Return the (X, Y) coordinate for the center point of the cell that contains the specified text.  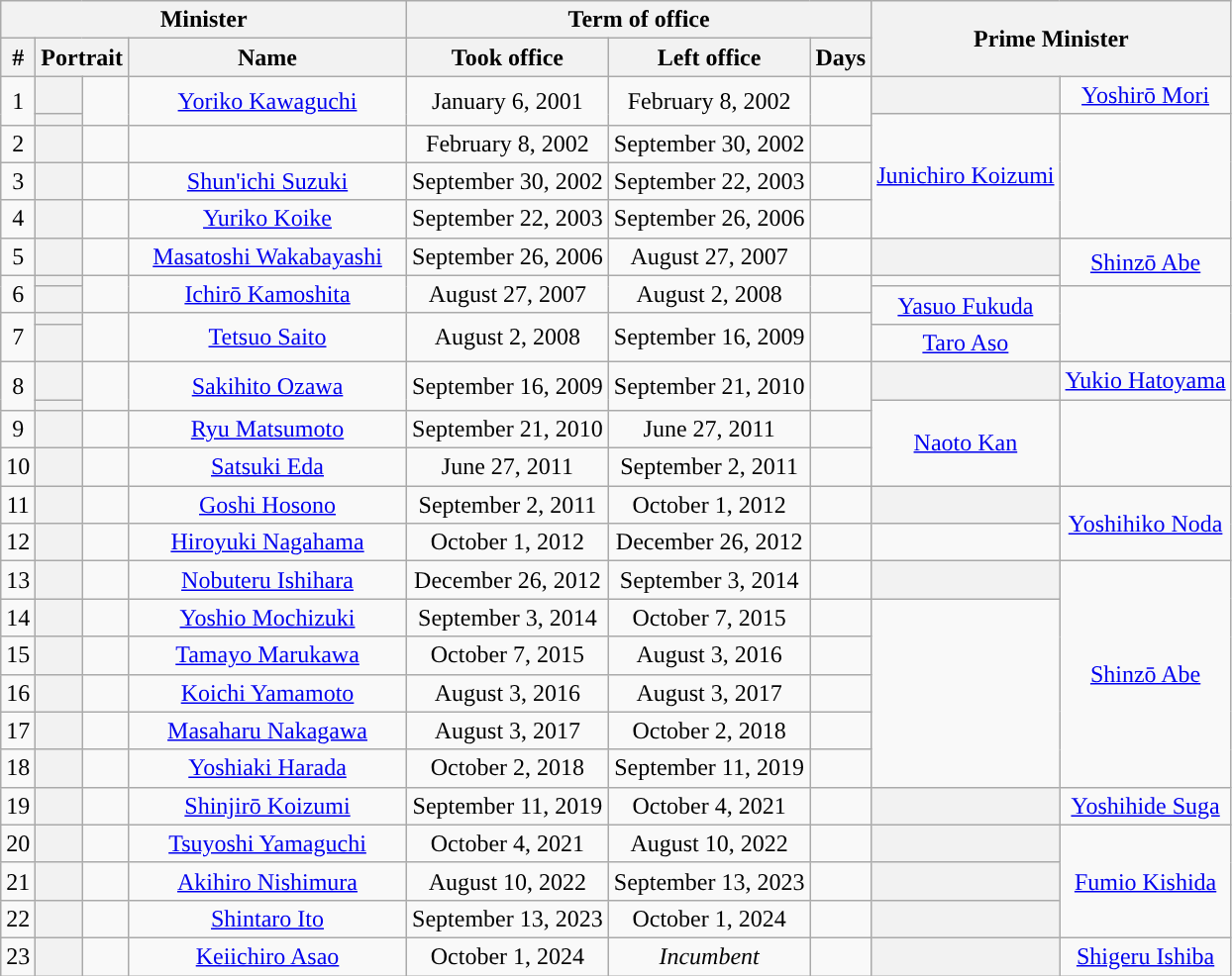
Shintaro Ito (267, 919)
Prime Minister (1052, 39)
Incumbent (709, 956)
Goshi Hosono (267, 505)
6 (18, 294)
Keiichiro Asao (267, 956)
Left office (709, 57)
11 (18, 505)
1 (18, 101)
17 (18, 731)
5 (18, 256)
2 (18, 144)
16 (18, 693)
Portrait (82, 57)
Junichiro Koizumi (966, 176)
8 (18, 386)
Ryu Matsumoto (267, 430)
4 (18, 219)
14 (18, 618)
Koichi Yamamoto (267, 693)
Masaharu Nakagawa (267, 731)
Yoshirō Mori (1145, 95)
20 (18, 843)
Yoshiaki Harada (267, 768)
10 (18, 467)
January 6, 2001 (508, 101)
Fumio Kishida (1145, 881)
Masatoshi Wakabayashi (267, 256)
Shigeru Ishiba (1145, 956)
21 (18, 881)
Hiroyuki Nagahama (267, 542)
Shinjirō Koizumi (267, 806)
Days (841, 57)
3 (18, 181)
7 (18, 337)
15 (18, 655)
Yuriko Koike (267, 219)
# (18, 57)
Satsuki Eda (267, 467)
Name (267, 57)
12 (18, 542)
19 (18, 806)
Yoshio Mochizuki (267, 618)
Tetsuo Saito (267, 337)
Yoshihide Suga (1145, 806)
Nobuteru Ishihara (267, 580)
Minister (204, 20)
Sakihito Ozawa (267, 386)
Shun'ichi Suzuki (267, 181)
Yoriko Kawaguchi (267, 101)
18 (18, 768)
Tamayo Marukawa (267, 655)
Akihiro Nishimura (267, 881)
Took office (508, 57)
13 (18, 580)
22 (18, 919)
Taro Aso (966, 342)
Tsuyoshi Yamaguchi (267, 843)
Yoshihiko Noda (1145, 524)
Ichirō Kamoshita (267, 294)
9 (18, 430)
Yukio Hatoyama (1145, 380)
Term of office (640, 20)
Yasuo Fukuda (966, 305)
Naoto Kan (966, 443)
23 (18, 956)
